For the text-containing cell, return its midpoint in (x, y) coordinate format. 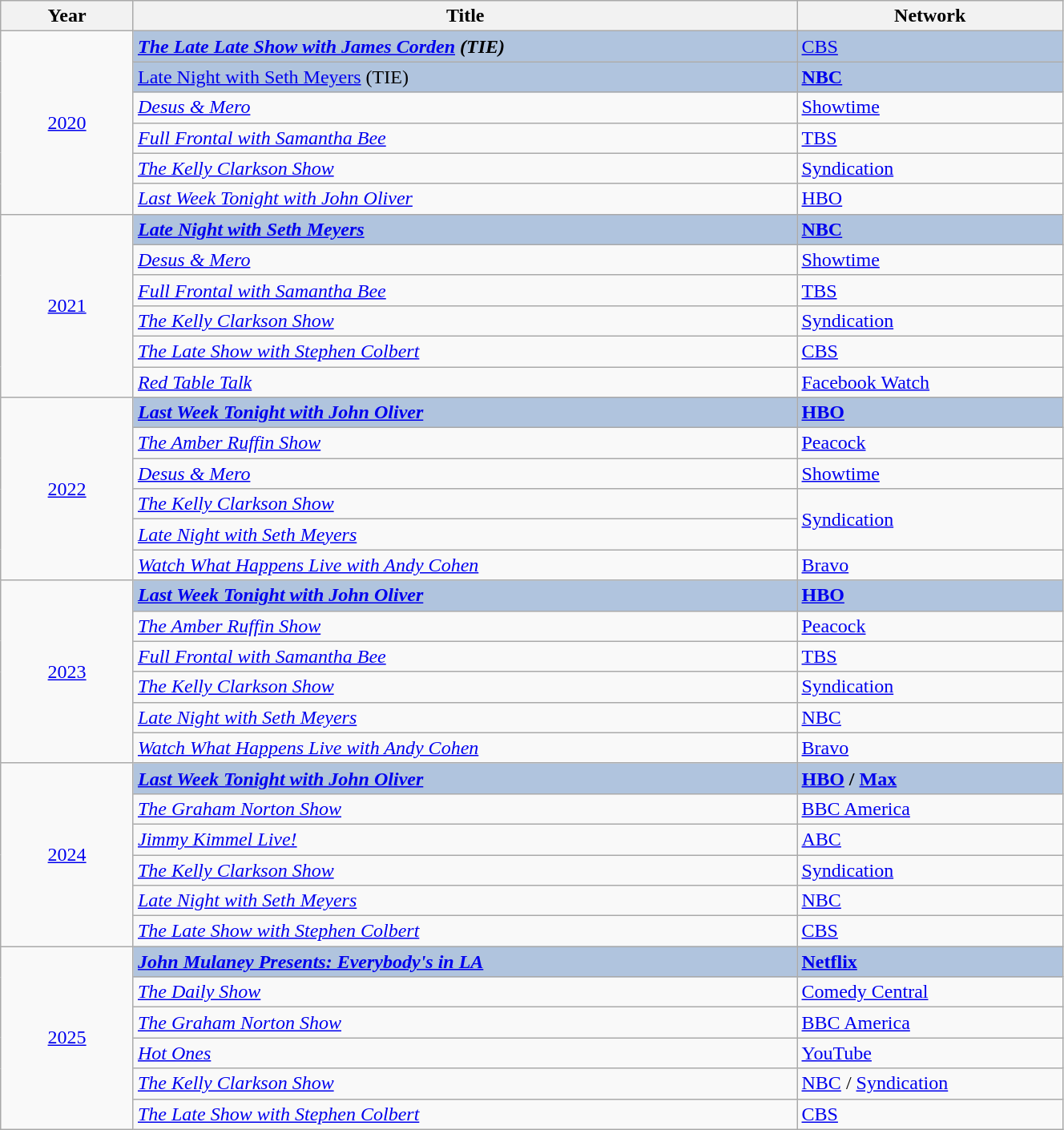
Netflix (929, 962)
Late Night with Seth Meyers (TIE) (465, 77)
The Late Late Show with James Corden (TIE) (465, 46)
2025 (67, 1038)
2020 (67, 123)
The Daily Show (465, 992)
NBC / Syndication (929, 1084)
2022 (67, 489)
HBO / Max (929, 778)
2023 (67, 672)
Network (929, 16)
Hot Ones (465, 1053)
YouTube (929, 1053)
John Mulaney Presents: Everybody's in LA (465, 962)
Year (67, 16)
Comedy Central (929, 992)
Jimmy Kimmel Live! (465, 839)
Red Table Talk (465, 382)
ABC (929, 839)
2024 (67, 854)
2021 (67, 305)
Facebook Watch (929, 382)
Title (465, 16)
